Return the [x, y] coordinate for the center point of the cell that contains the specified text.  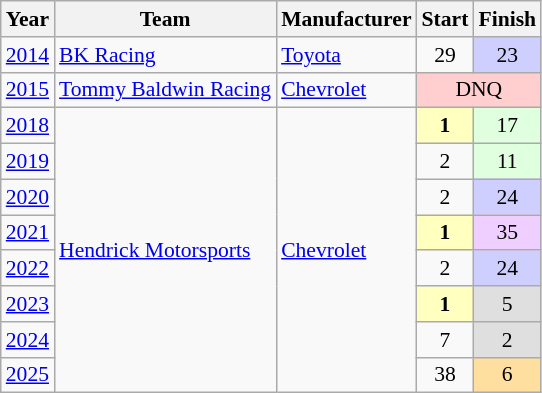
2014 [28, 55]
23 [507, 55]
2021 [28, 233]
5 [507, 304]
Finish [507, 19]
2018 [28, 126]
Year [28, 19]
Tommy Baldwin Racing [165, 90]
Start [446, 19]
6 [507, 375]
17 [507, 126]
DNQ [480, 90]
2023 [28, 304]
Team [165, 19]
2025 [28, 375]
BK Racing [165, 55]
7 [446, 340]
2015 [28, 90]
29 [446, 55]
35 [507, 233]
2022 [28, 269]
2019 [28, 162]
Toyota [346, 55]
2020 [28, 197]
11 [507, 162]
Hendrick Motorsports [165, 250]
38 [446, 375]
Manufacturer [346, 19]
2024 [28, 340]
